Provide the [X, Y] coordinate of the cell's center where the given text is located.  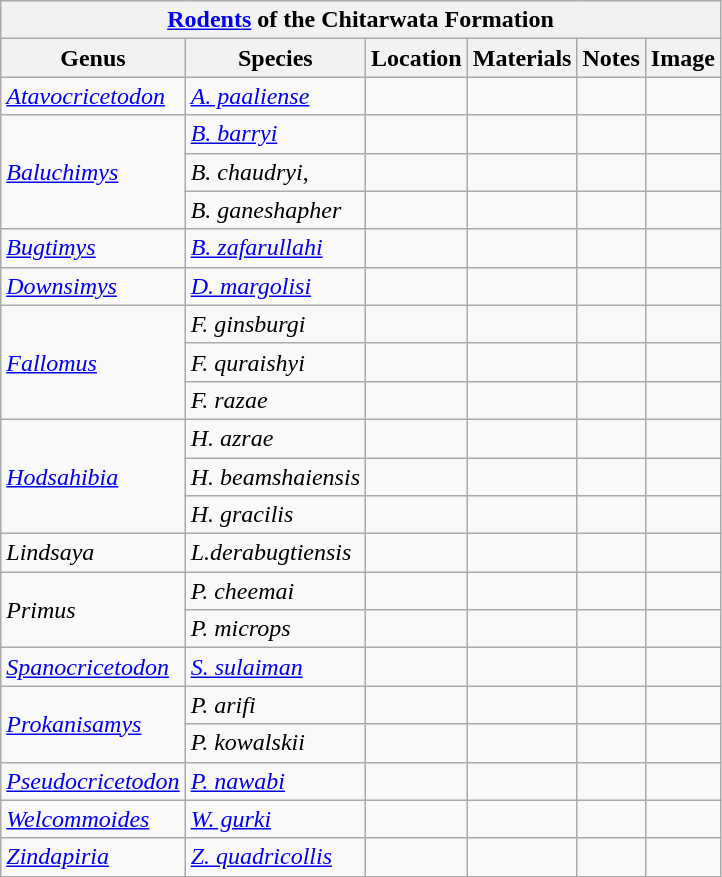
Welcommoides [93, 819]
D. margolisi [275, 286]
A. paaliense [275, 96]
Genus [93, 58]
P. cheemai [275, 591]
Pseudocricetodon [93, 781]
Prokanisamys [93, 724]
Materials [522, 58]
L.derabugtiensis [275, 553]
P. arifi [275, 705]
F. ginsburgi [275, 324]
H. gracilis [275, 515]
Primus [93, 610]
B. ganeshapher [275, 210]
H. beamshaiensis [275, 477]
F. razae [275, 400]
P. nawabi [275, 781]
Bugtimys [93, 248]
P. microps [275, 629]
Baluchimys [93, 172]
F. quraishyi [275, 362]
Image [682, 58]
B. barryi [275, 134]
W. gurki [275, 819]
Species [275, 58]
Notes [611, 58]
Downsimys [93, 286]
P. kowalskii [275, 743]
B. zafarullahi [275, 248]
B. chaudryi, [275, 172]
H. azrae [275, 438]
Lindsaya [93, 553]
Z. quadricollis [275, 857]
Zindapiria [93, 857]
Rodents of the Chitarwata Formation [361, 20]
S. sulaiman [275, 667]
Spanocricetodon [93, 667]
Hodsahibia [93, 476]
Atavocricetodon [93, 96]
Location [417, 58]
Fallomus [93, 362]
